Identify which cell holds the provided text, then report its [x, y] central coordinate. 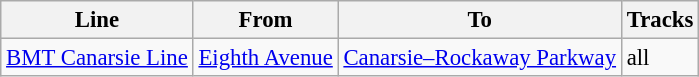
Canarsie–Rockaway Parkway [480, 58]
all [660, 58]
Eighth Avenue [266, 58]
BMT Canarsie Line [97, 58]
Line [97, 20]
From [266, 20]
Tracks [660, 20]
To [480, 20]
